Detect which cell encompasses the target text, then output its [X, Y] center coordinate. 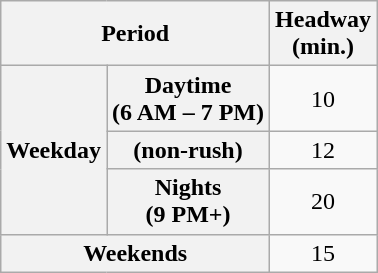
Daytime(6 AM – 7 PM) [188, 98]
Nights(9 PM+) [188, 202]
Period [136, 34]
10 [324, 98]
Headway(min.) [324, 34]
15 [324, 253]
(non-rush) [188, 150]
12 [324, 150]
Weekends [136, 253]
20 [324, 202]
Weekday [54, 150]
